Return the [x, y] coordinate for the center point of the cell that contains the specified text.  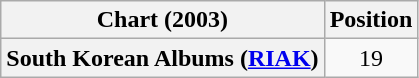
Position [371, 20]
19 [371, 58]
South Korean Albums (RIAK) [162, 58]
Chart (2003) [162, 20]
